Find where the given text appears and provide that cell's center as (x, y) coordinate. 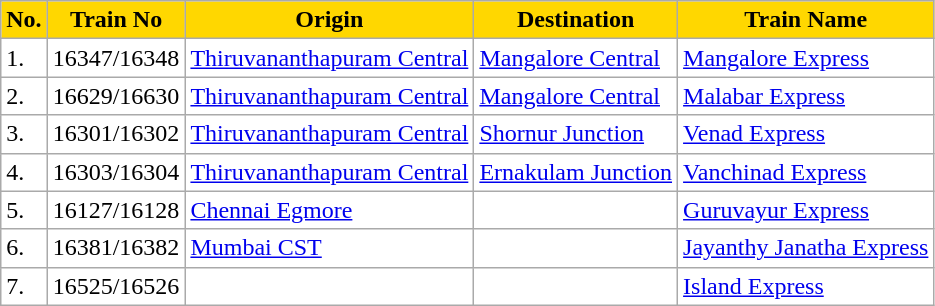
Train Name (806, 20)
16381/16382 (116, 248)
16629/16630 (116, 96)
16127/16128 (116, 210)
Mumbai CST (330, 248)
Island Express (806, 286)
Vanchinad Express (806, 172)
16303/16304 (116, 172)
2. (24, 96)
Shornur Junction (576, 134)
Origin (330, 20)
Guruvayur Express (806, 210)
7. (24, 286)
16525/16526 (116, 286)
No. (24, 20)
Train No (116, 20)
Malabar Express (806, 96)
5. (24, 210)
Jayanthy Janatha Express (806, 248)
16301/16302 (116, 134)
3. (24, 134)
Venad Express (806, 134)
1. (24, 58)
6. (24, 248)
Ernakulam Junction (576, 172)
Mangalore Express (806, 58)
4. (24, 172)
Chennai Egmore (330, 210)
16347/16348 (116, 58)
Destination (576, 20)
